Identify which cell holds the provided text, then report its [X, Y] central coordinate. 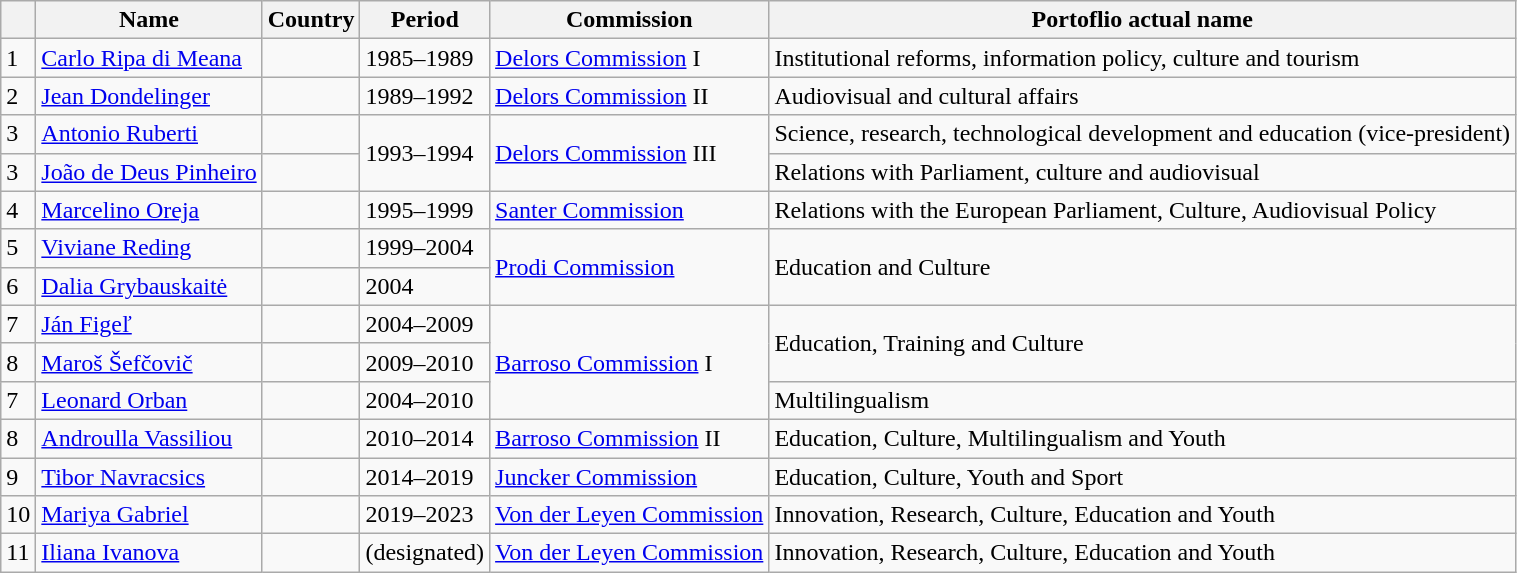
Dalia Grybauskaitė [149, 286]
2 [18, 96]
Country [311, 20]
Relations with Parliament, culture and audiovisual [1142, 172]
Delors Commission II [630, 96]
Institutional reforms, information policy, culture and tourism [1142, 58]
1999–2004 [425, 248]
Education, Culture, Multilingualism and Youth [1142, 438]
2010–2014 [425, 438]
Santer Commission [630, 210]
Relations with the European Parliament, Culture, Audiovisual Policy [1142, 210]
1989–1992 [425, 96]
Mariya Gabriel [149, 515]
Barroso Commission I [630, 362]
2004–2009 [425, 324]
João de Deus Pinheiro [149, 172]
2004–2010 [425, 400]
Androulla Vassiliou [149, 438]
2004 [425, 286]
Ján Figeľ [149, 324]
Antonio Ruberti [149, 134]
2009–2010 [425, 362]
Delors Commission I [630, 58]
Iliana Ivanova [149, 553]
Commission [630, 20]
11 [18, 553]
9 [18, 477]
5 [18, 248]
Juncker Commission [630, 477]
Maroš Šefčovič [149, 362]
Multilingualism [1142, 400]
Science, research, technological development and education (vice-president) [1142, 134]
6 [18, 286]
Portoflio actual name [1142, 20]
Viviane Reding [149, 248]
Name [149, 20]
Leonard Orban [149, 400]
Delors Commission III [630, 153]
1 [18, 58]
Marcelino Oreja [149, 210]
Jean Dondelinger [149, 96]
Tibor Navracsics [149, 477]
Prodi Commission [630, 267]
Period [425, 20]
Carlo Ripa di Meana [149, 58]
Education and Culture [1142, 267]
Barroso Commission II [630, 438]
10 [18, 515]
1995–1999 [425, 210]
Education, Culture, Youth and Sport [1142, 477]
1985–1989 [425, 58]
4 [18, 210]
(designated) [425, 553]
2019–2023 [425, 515]
Audiovisual and cultural affairs [1142, 96]
1993–1994 [425, 153]
Education, Training and Culture [1142, 343]
2014–2019 [425, 477]
